Provide the [x, y] coordinate of the cell's center where the given text is located.  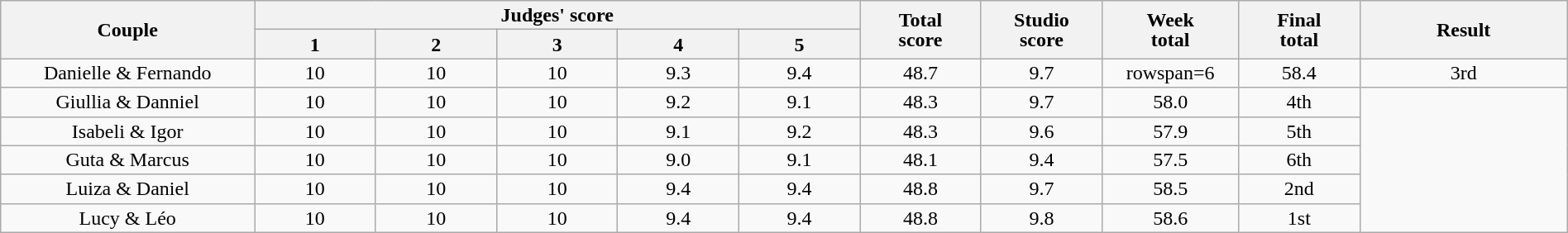
Judges' score [557, 15]
48.1 [920, 160]
Weektotal [1171, 30]
58.4 [1299, 73]
4 [678, 45]
3 [557, 45]
Studioscore [1041, 30]
9.6 [1041, 131]
Isabeli & Igor [127, 131]
Result [1464, 30]
Lucy & Léo [127, 218]
1 [315, 45]
Totalscore [920, 30]
2 [436, 45]
2nd [1299, 188]
57.5 [1171, 160]
Finaltotal [1299, 30]
5th [1299, 131]
Luiza & Daniel [127, 188]
6th [1299, 160]
48.7 [920, 73]
5 [799, 45]
58.6 [1171, 218]
9.0 [678, 160]
rowspan=6 [1171, 73]
3rd [1464, 73]
9.3 [678, 73]
Guta & Marcus [127, 160]
58.5 [1171, 188]
Couple [127, 30]
57.9 [1171, 131]
Danielle & Fernando [127, 73]
9.8 [1041, 218]
Giullia & Danniel [127, 102]
58.0 [1171, 102]
4th [1299, 102]
1st [1299, 218]
